Detect which cell encompasses the target text, then output its [X, Y] center coordinate. 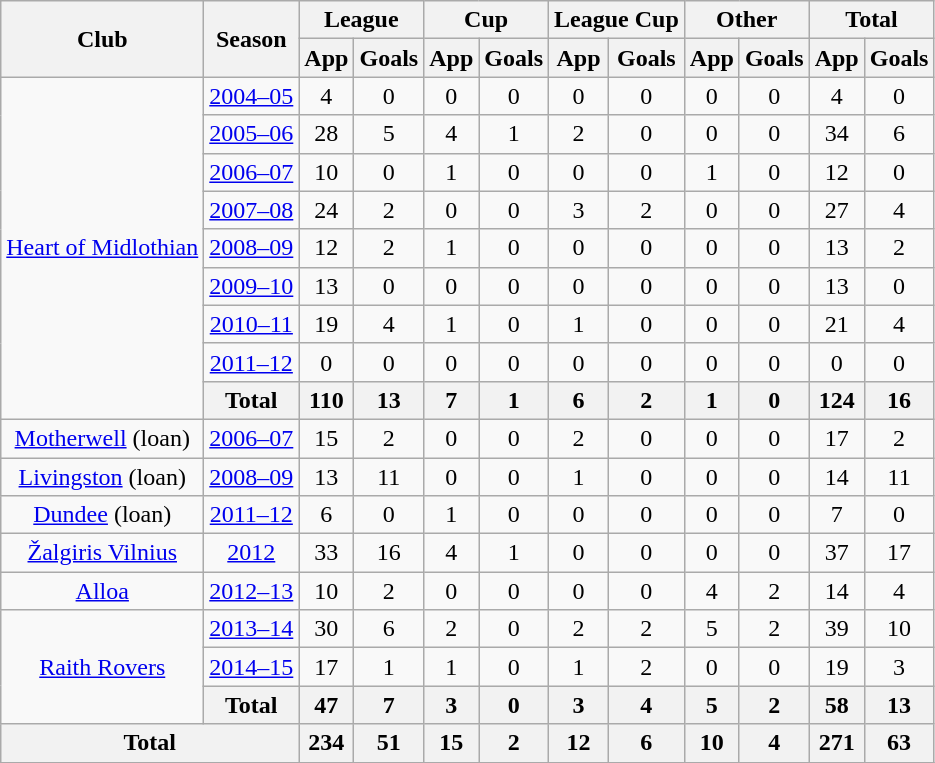
Raith Rovers [102, 667]
2012–13 [252, 591]
24 [326, 210]
Other [746, 20]
Alloa [102, 591]
Livingston (loan) [102, 477]
51 [389, 743]
Dundee (loan) [102, 515]
Cup [486, 20]
28 [326, 134]
League Cup [617, 20]
League [362, 20]
110 [326, 400]
2009–10 [252, 286]
Season [252, 39]
58 [836, 705]
21 [836, 324]
47 [326, 705]
63 [899, 743]
Žalgiris Vilnius [102, 553]
2013–14 [252, 629]
124 [836, 400]
2012 [252, 553]
27 [836, 210]
39 [836, 629]
Club [102, 39]
2010–11 [252, 324]
2004–05 [252, 96]
37 [836, 553]
Heart of Midlothian [102, 248]
2014–15 [252, 667]
2007–08 [252, 210]
271 [836, 743]
33 [326, 553]
2005–06 [252, 134]
34 [836, 134]
Motherwell (loan) [102, 438]
234 [326, 743]
30 [326, 629]
